Provide the [X, Y] coordinate of the cell's center where the given text is located.  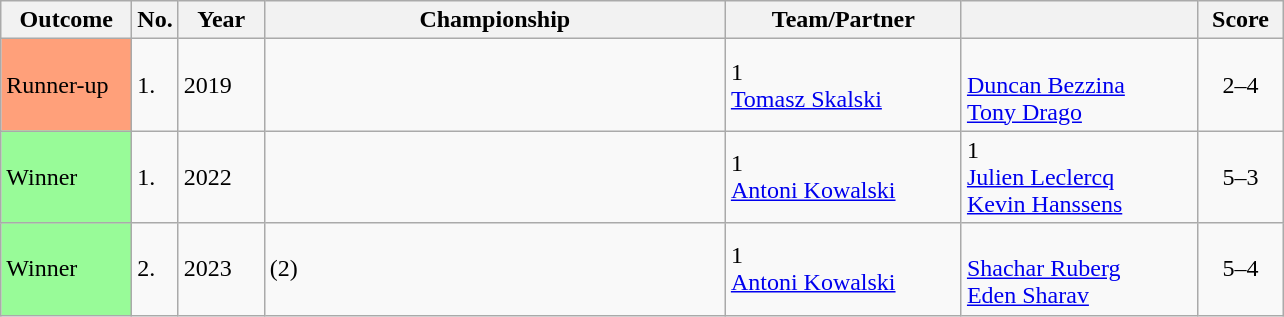
2023 [221, 269]
5–3 [1240, 177]
1Tomasz Skalski [843, 85]
2019 [221, 85]
(2) [494, 269]
Team/Partner [843, 20]
Shachar RubergEden Sharav [1079, 269]
2. [155, 269]
Year [221, 20]
2022 [221, 177]
Outcome [66, 20]
5–4 [1240, 269]
Duncan BezzinaTony Drago [1079, 85]
Runner-up [66, 85]
1Julien LeclercqKevin Hanssens [1079, 177]
2–4 [1240, 85]
Score [1240, 20]
No. [155, 20]
Championship [494, 20]
